Find where the given text appears and provide that cell's center as [X, Y] coordinate. 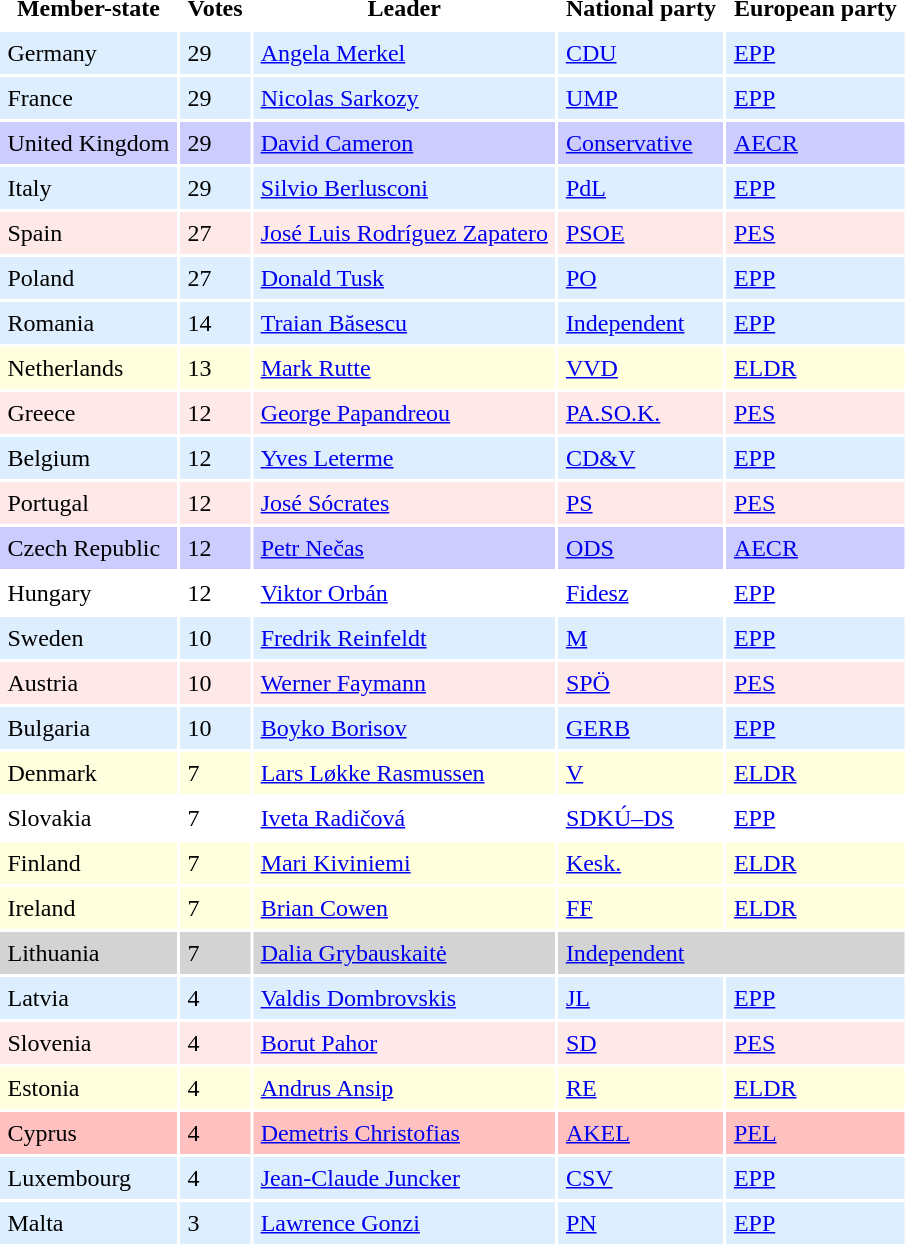
Netherlands [88, 368]
Slovenia [88, 1043]
Hungary [88, 593]
FF [640, 908]
Lars Løkke Rasmussen [404, 773]
Traian Băsescu [404, 323]
Belgium [88, 458]
Sweden [88, 638]
Czech Republic [88, 548]
Yves Leterme [404, 458]
Malta [88, 1223]
José Luis Rodríguez Zapatero [404, 233]
Kesk. [640, 863]
Viktor Orbán [404, 593]
José Sócrates [404, 503]
13 [215, 368]
Austria [88, 683]
Valdis Dombrovskis [404, 998]
Spain [88, 233]
Silvio Berlusconi [404, 188]
Slovakia [88, 818]
Fidesz [640, 593]
Italy [88, 188]
Petr Nečas [404, 548]
PA.SO.K. [640, 413]
Greece [88, 413]
CDU [640, 53]
Boyko Borisov [404, 728]
SPÖ [640, 683]
M [640, 638]
CSV [640, 1178]
PO [640, 278]
Fredrik Reinfeldt [404, 638]
Iveta Radičová [404, 818]
SD [640, 1043]
Lawrence Gonzi [404, 1223]
Werner Faymann [404, 683]
SDKÚ–DS [640, 818]
PSOE [640, 233]
Luxembourg [88, 1178]
Demetris Christofias [404, 1133]
VVD [640, 368]
Denmark [88, 773]
RE [640, 1088]
Angela Merkel [404, 53]
CD&V [640, 458]
United Kingdom [88, 143]
Ireland [88, 908]
George Papandreou [404, 413]
AKEL [640, 1133]
Poland [88, 278]
Lithuania [88, 953]
Estonia [88, 1088]
Bulgaria [88, 728]
3 [215, 1223]
PdL [640, 188]
ODS [640, 548]
PS [640, 503]
GERB [640, 728]
Romania [88, 323]
PEL [815, 1133]
Borut Pahor [404, 1043]
Cyprus [88, 1133]
JL [640, 998]
Donald Tusk [404, 278]
Dalia Grybauskaitė [404, 953]
V [640, 773]
Mark Rutte [404, 368]
Andrus Ansip [404, 1088]
David Cameron [404, 143]
Finland [88, 863]
Germany [88, 53]
14 [215, 323]
Nicolas Sarkozy [404, 98]
PN [640, 1223]
Mari Kiviniemi [404, 863]
Portugal [88, 503]
France [88, 98]
Brian Cowen [404, 908]
Conservative [640, 143]
Jean-Claude Juncker [404, 1178]
UMP [640, 98]
Latvia [88, 998]
